Search for the cell housing the specified text and yield its (x, y) center coordinate. 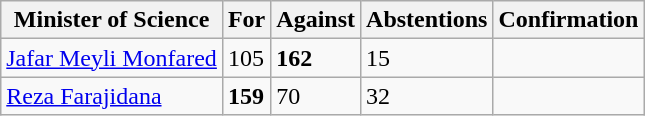
For (246, 20)
Minister of Science (112, 20)
15 (427, 58)
70 (316, 96)
Against (316, 20)
32 (427, 96)
Confirmation (568, 20)
162 (316, 58)
105 (246, 58)
Jafar Meyli Monfared (112, 58)
159 (246, 96)
Reza Farajidana (112, 96)
Abstentions (427, 20)
